Provide the [x, y] coordinate of the cell's center where the given text is located.  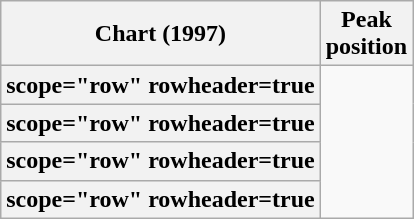
Peakposition [366, 34]
Chart (1997) [160, 34]
